Identify which cell holds the provided text, then report its (x, y) central coordinate. 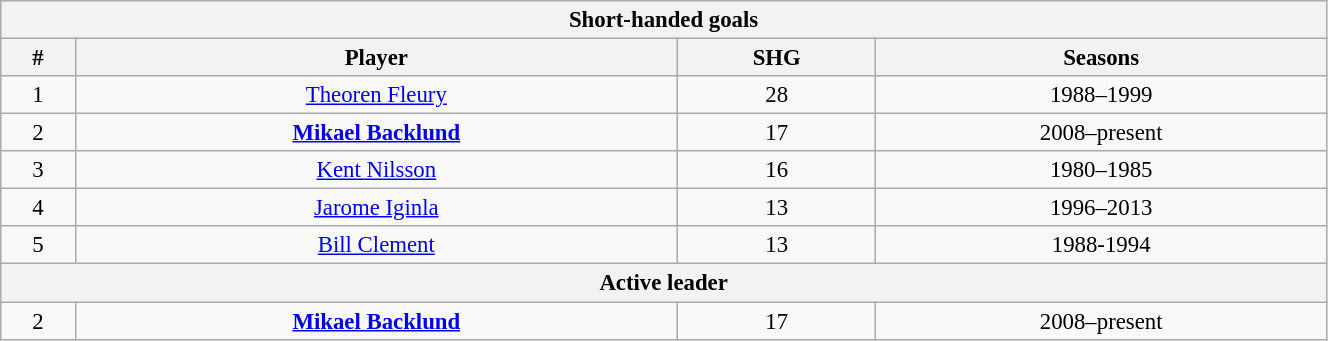
1980–1985 (1102, 170)
1988–1999 (1102, 95)
Bill Clement (376, 245)
1996–2013 (1102, 208)
Jarome Iginla (376, 208)
Short-handed goals (664, 20)
SHG (777, 58)
Active leader (664, 283)
Kent Nilsson (376, 170)
16 (777, 170)
3 (38, 170)
# (38, 58)
1 (38, 95)
Player (376, 58)
28 (777, 95)
1988-1994 (1102, 245)
Theoren Fleury (376, 95)
4 (38, 208)
Seasons (1102, 58)
5 (38, 245)
